From the cell containing the given text, extract its center point as [x, y] coordinate. 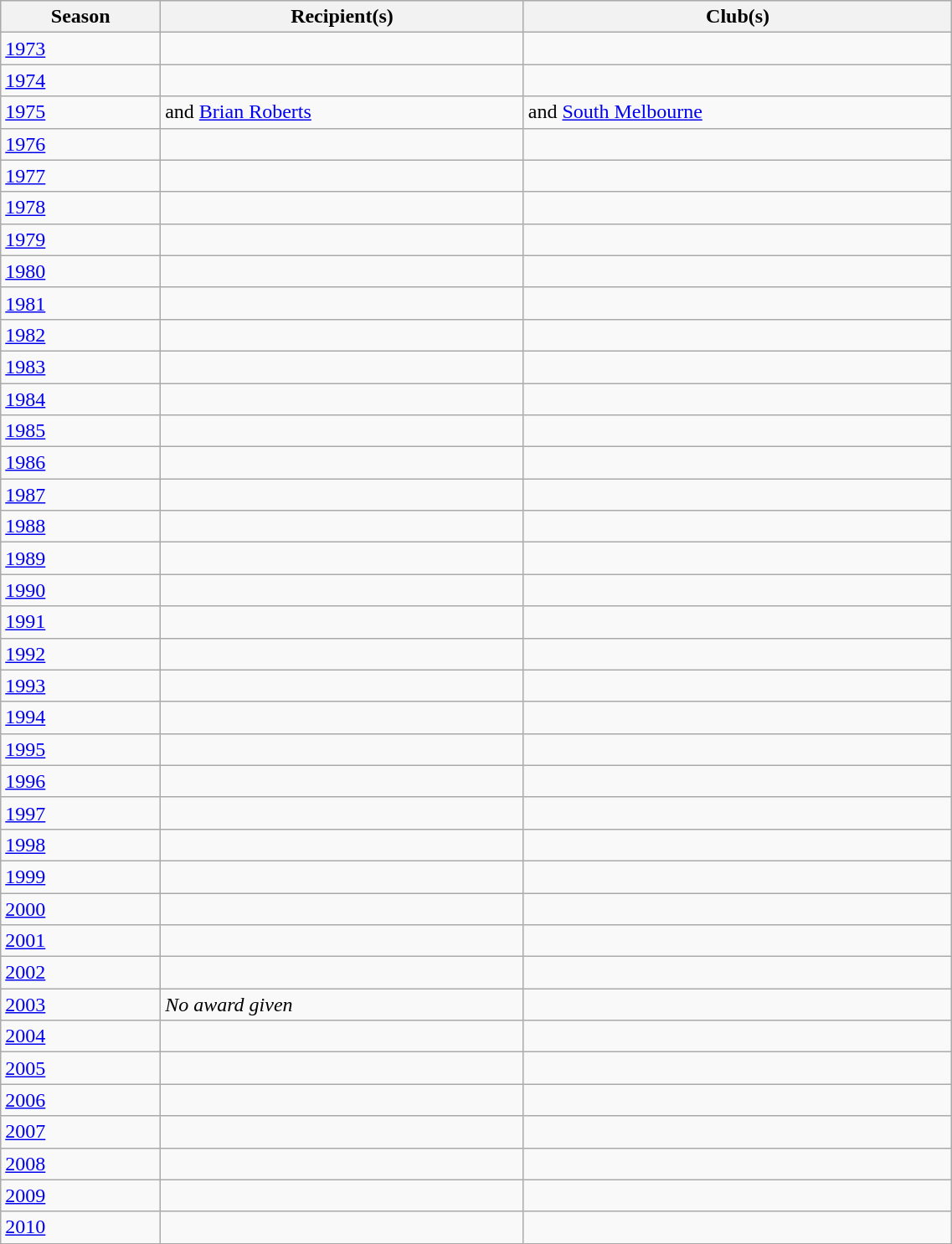
1973 [80, 49]
1993 [80, 686]
2008 [80, 1164]
No award given [342, 1005]
Season [80, 17]
1979 [80, 239]
1988 [80, 527]
2004 [80, 1036]
1987 [80, 495]
1980 [80, 271]
and South Melbourne [738, 112]
Recipient(s) [342, 17]
2002 [80, 973]
1975 [80, 112]
1989 [80, 558]
1985 [80, 431]
1992 [80, 654]
1974 [80, 80]
2007 [80, 1132]
2009 [80, 1195]
2010 [80, 1227]
1976 [80, 144]
1994 [80, 717]
1981 [80, 303]
1996 [80, 781]
2006 [80, 1100]
1990 [80, 590]
1983 [80, 367]
1998 [80, 845]
1986 [80, 463]
2003 [80, 1005]
1982 [80, 335]
Club(s) [738, 17]
2000 [80, 908]
1978 [80, 208]
1995 [80, 749]
and Brian Roberts [342, 112]
1999 [80, 876]
1997 [80, 813]
1984 [80, 399]
1977 [80, 176]
1991 [80, 622]
2005 [80, 1068]
2001 [80, 941]
